Find where the given text appears and provide that cell's center as (X, Y) coordinate. 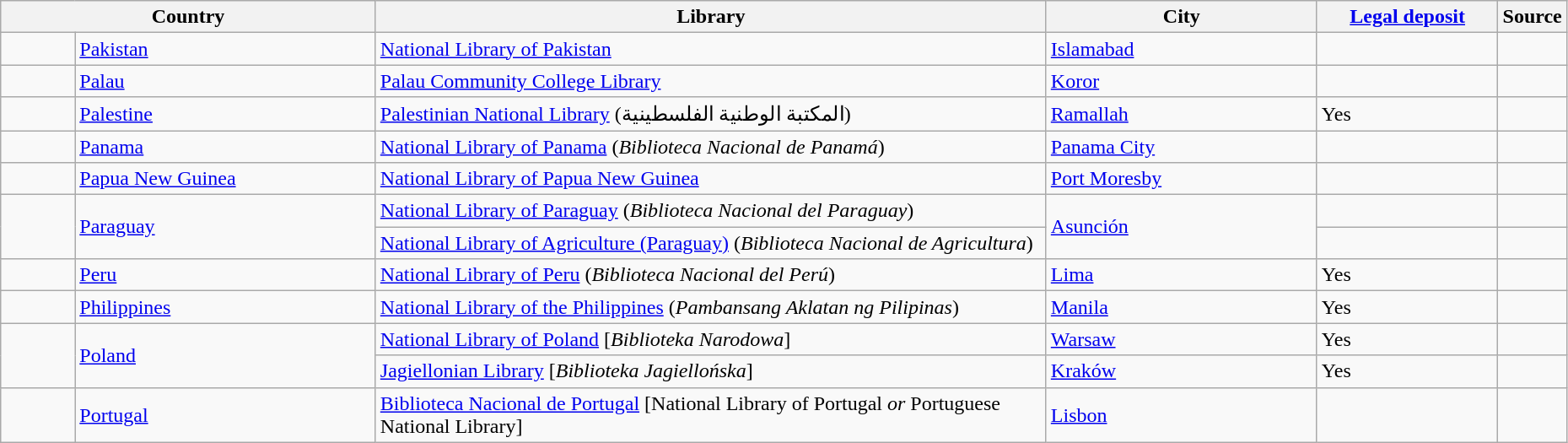
Lisbon (1181, 415)
Philippines (226, 307)
Panama City (1181, 146)
Palau (226, 81)
Ramallah (1181, 114)
Asunción (1181, 227)
Panama (226, 146)
Warsaw (1181, 339)
Portugal (226, 415)
Library (710, 17)
Pakistan (226, 49)
Lima (1181, 275)
National Library of Panama (Biblioteca Nacional de Panamá) (710, 146)
Source (1532, 17)
Port Moresby (1181, 179)
National Library of Peru (Biblioteca Nacional del Perú) (710, 275)
Papua New Guinea (226, 179)
National Library of Poland [Biblioteka Narodowa] (710, 339)
National Library of Paraguay (Biblioteca Nacional del Paraguay) (710, 211)
National Library of Papua New Guinea (710, 179)
Jagiellonian Library [Biblioteka Jagiellońska] (710, 371)
Koror (1181, 81)
Islamabad (1181, 49)
Legal deposit (1407, 17)
Country (189, 17)
Palestine (226, 114)
Palau Community College Library (710, 81)
Peru (226, 275)
National Library of the Philippines (Pambansang Aklatan ng Pilipinas) (710, 307)
Manila (1181, 307)
City (1181, 17)
Biblioteca Nacional de Portugal [National Library of Portugal or Portuguese National Library] (710, 415)
Paraguay (226, 227)
Palestinian National Library (المكتبة الوطنية الفلسطينية) (710, 114)
National Library of Pakistan (710, 49)
Poland (226, 355)
National Library of Agriculture (Paraguay) (Biblioteca Nacional de Agricultura) (710, 243)
Kraków (1181, 371)
